Determine the [X, Y] coordinate at the center of the cell enclosing the given text.  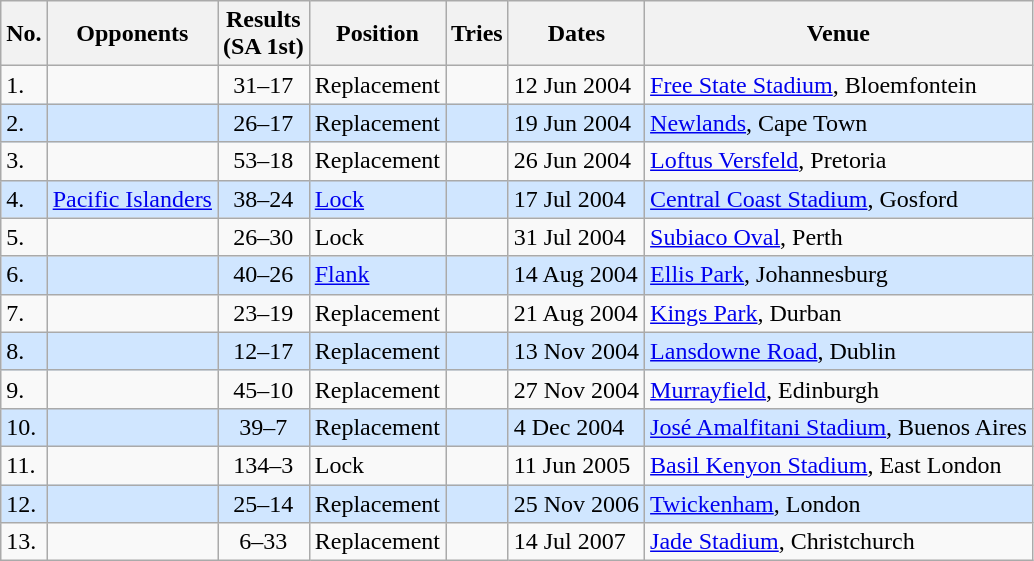
12–17 [264, 351]
19 Jun 2004 [576, 123]
10. [24, 427]
6. [24, 275]
Opponents [132, 34]
Twickenham, London [839, 503]
Lansdowne Road, Dublin [839, 351]
Venue [839, 34]
31 Jul 2004 [576, 237]
Central Coast Stadium, Gosford [839, 199]
26–17 [264, 123]
5. [24, 237]
31–17 [264, 85]
25–14 [264, 503]
José Amalfitani Stadium, Buenos Aires [839, 427]
12. [24, 503]
Tries [478, 34]
Basil Kenyon Stadium, East London [839, 465]
Newlands, Cape Town [839, 123]
1. [24, 85]
14 Aug 2004 [576, 275]
11 Jun 2005 [576, 465]
17 Jul 2004 [576, 199]
13. [24, 542]
53–18 [264, 161]
25 Nov 2006 [576, 503]
Position [377, 34]
3. [24, 161]
Results(SA 1st) [264, 34]
2. [24, 123]
Subiaco Oval, Perth [839, 237]
26–30 [264, 237]
21 Aug 2004 [576, 313]
14 Jul 2007 [576, 542]
27 Nov 2004 [576, 389]
9. [24, 389]
45–10 [264, 389]
39–7 [264, 427]
Dates [576, 34]
4. [24, 199]
No. [24, 34]
26 Jun 2004 [576, 161]
Pacific Islanders [132, 199]
12 Jun 2004 [576, 85]
Jade Stadium, Christchurch [839, 542]
8. [24, 351]
4 Dec 2004 [576, 427]
Kings Park, Durban [839, 313]
Flank [377, 275]
7. [24, 313]
11. [24, 465]
134–3 [264, 465]
6–33 [264, 542]
13 Nov 2004 [576, 351]
40–26 [264, 275]
Free State Stadium, Bloemfontein [839, 85]
Murrayfield, Edinburgh [839, 389]
23–19 [264, 313]
Ellis Park, Johannesburg [839, 275]
Loftus Versfeld, Pretoria [839, 161]
38–24 [264, 199]
